Detect which cell encompasses the target text, then output its (x, y) center coordinate. 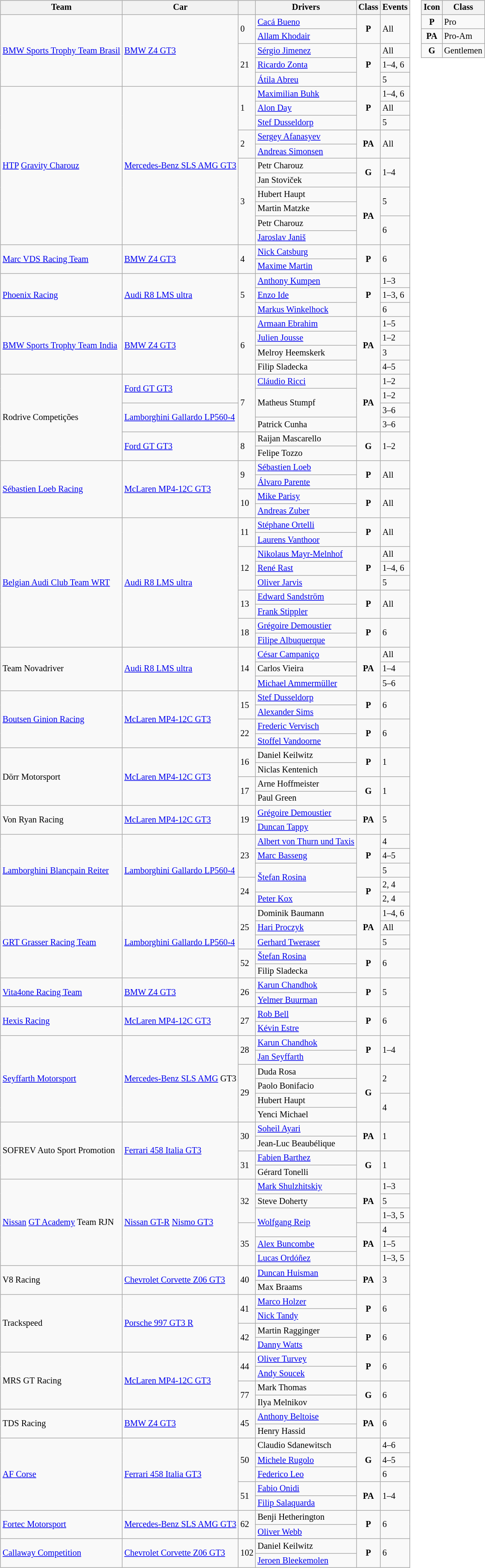
César Campaniço (306, 655)
Andy Soucek (306, 1374)
9 (247, 475)
Jan Stoviček (306, 180)
Anthony Beltoise (306, 1417)
26 (247, 992)
Wolfgang Reip (306, 1223)
Pro-Am (464, 36)
Icon (432, 8)
14 (247, 669)
25 (247, 928)
Team (61, 8)
Andreas Zuber (306, 511)
Kévin Estre (306, 1028)
Nissan GT Academy Team RJN (61, 1222)
30 (247, 1136)
Car (180, 8)
Matheus Stumpf (306, 402)
Fabio Onidi (306, 1489)
16 (247, 762)
Yenci Michael (306, 1115)
Niclas Kentenich (306, 769)
12 (247, 568)
Seyffarth Motorsport (61, 1079)
SOFREV Auto Sport Promotion (61, 1151)
Max Braams (306, 1287)
Trackspeed (61, 1324)
10 (247, 503)
Claudio Sdanewitsch (306, 1445)
Alon Day (306, 108)
8 (247, 446)
Boutsen Ginion Racing (61, 719)
Frank Stippler (306, 611)
29 (247, 1093)
1–3, 6 (395, 295)
GRT Grasser Racing Team (61, 942)
Maximilian Buhk (306, 94)
Von Ryan Racing (61, 819)
Jean-Luc Beaubélique (306, 1143)
Enzo Ide (306, 295)
Gérard Tonelli (306, 1172)
Arne Hoffmeister (306, 784)
Dörr Motorsport (61, 777)
Sergey Afanasyev (306, 137)
15 (247, 705)
BMW Sports Trophy Team Brasil (61, 50)
Nick Tandy (306, 1316)
Gentlemen (464, 51)
32 (247, 1201)
31 (247, 1165)
Raijan Mascarello (306, 439)
102 (247, 1553)
Callaway Competition (61, 1553)
TDS Racing (61, 1424)
Andreas Simonsen (306, 151)
Paolo Bonifacio (306, 1086)
Álvaro Parente (306, 482)
Armaan Ebrahim (306, 324)
Fabien Barthez (306, 1158)
Nissan GT-R Nismo GT3 (180, 1222)
42 (247, 1337)
Filipe Albuquerque (306, 640)
Mark Thomas (306, 1388)
Team Novadriver (61, 669)
Filip Salaquarda (306, 1503)
11 (247, 532)
Duncan Huisman (306, 1273)
77 (247, 1395)
Nikolaus Mayr-Melnhof (306, 554)
Oliver Turvey (306, 1359)
Events (395, 8)
Martin Ragginger (306, 1330)
24 (247, 892)
Sébastien Loeb Racing (61, 490)
Drivers (306, 8)
Felipe Tozzo (306, 453)
Federico Leo (306, 1474)
13 (247, 604)
AF Corse (61, 1474)
22 (247, 733)
Gerhard Tweraser (306, 942)
5–6 (395, 683)
Oliver Jarvis (306, 583)
Ilya Melnikov (306, 1402)
Markus Winkelhock (306, 309)
Michele Rugolo (306, 1460)
Átila Abreu (306, 79)
52 (247, 964)
Jan Seyffarth (306, 1057)
50 (247, 1459)
44 (247, 1366)
Edward Sandström (306, 597)
Belgian Audi Club Team WRT (61, 583)
28 (247, 1050)
Marc VDS Racing Team (61, 259)
19 (247, 819)
40 (247, 1280)
V8 Racing (61, 1280)
Julien Jousse (306, 338)
Melroy Heemskerk (306, 352)
Marco Holzer (306, 1302)
Danny Watts (306, 1345)
Mark Shulzhitskiy (306, 1186)
Cacá Bueno (306, 22)
Marc Basseng (306, 856)
Oliver Webb (306, 1532)
18 (247, 633)
Pro (464, 22)
Maxime Martin (306, 266)
23 (247, 856)
Patrick Cunha (306, 425)
Sébastien Loeb (306, 468)
21 (247, 65)
Peter Kox (306, 899)
Stéphane Ortelli (306, 525)
Benji Hetherington (306, 1518)
BMW Sports Trophy Team India (61, 345)
51 (247, 1495)
Nick Catsburg (306, 252)
Carlos Vieira (306, 669)
Dominik Baumann (306, 913)
Fortec Motorsport (61, 1524)
27 (247, 1021)
Paul Green (306, 799)
4–6 (395, 1445)
0 (247, 29)
Anthony Kumpen (306, 281)
Rob Bell (306, 1014)
Jaroslav Janiš (306, 238)
René Rast (306, 568)
Michael Ammermüller (306, 683)
MRS GT Racing (61, 1381)
7 (247, 403)
Frederic Vervisch (306, 726)
Soheil Ayari (306, 1129)
Allam Khodair (306, 36)
Alex Buncombe (306, 1244)
Hari Proczyk (306, 928)
41 (247, 1309)
Lamborghini Blancpain Reiter (61, 870)
62 (247, 1524)
Stoffel Vandoorne (306, 741)
Yelmer Buurman (306, 1000)
Laurens Vanthoor (306, 540)
Alexander Sims (306, 712)
Porsche 997 GT3 R (180, 1324)
Mike Parisy (306, 496)
17 (247, 791)
Hexis Racing (61, 1021)
Duda Rosa (306, 1072)
Phoenix Racing (61, 295)
Lucas Ordóñez (306, 1259)
45 (247, 1424)
Ricardo Zonta (306, 65)
Cláudio Ricci (306, 382)
Henry Hassid (306, 1431)
35 (247, 1244)
Jeroen Bleekemolen (306, 1561)
Vita4one Racing Team (61, 992)
Steve Doherty (306, 1201)
Duncan Tappy (306, 827)
Albert von Thurn und Taxis (306, 842)
Sérgio Jimenez (306, 51)
Rodrive Competições (61, 417)
HTP Gravity Charouz (61, 166)
Martin Matzke (306, 209)
